Locate the cell with the specified text and output its [X, Y] center coordinate. 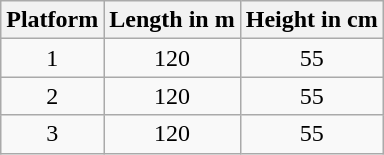
Platform [52, 20]
1 [52, 58]
3 [52, 134]
Length in m [172, 20]
Height in cm [312, 20]
2 [52, 96]
